Return (X, Y) of the center of cell containing provided text 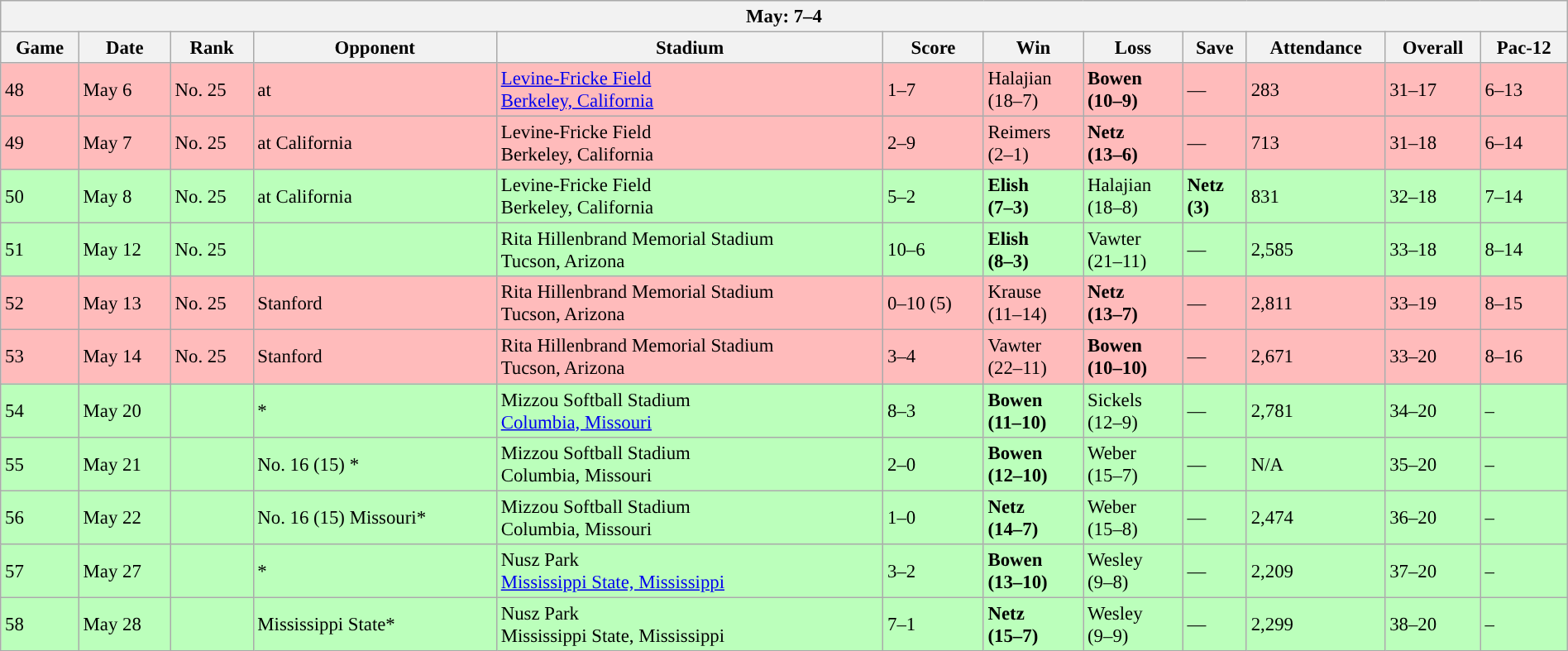
283 (1316, 89)
8–16 (1523, 357)
Pac-12 (1523, 47)
0–10 (5) (933, 303)
32–18 (1432, 197)
Krause (11–14) (1034, 303)
Halajian (18–7) (1034, 89)
Save (1214, 47)
2–0 (933, 463)
Reimers (2–1) (1034, 144)
35–20 (1432, 463)
38–20 (1432, 624)
2,474 (1316, 518)
Netz(3) (1214, 197)
Wesley (9–8) (1133, 571)
3–4 (933, 357)
50 (40, 197)
Netz(13–7) (1133, 303)
Date (124, 47)
May 14 (124, 357)
3–2 (933, 571)
May: 7–4 (784, 17)
May 12 (124, 250)
1–7 (933, 89)
10–6 (933, 250)
Rank (212, 47)
56 (40, 518)
7–1 (933, 624)
Bowen(10–9) (1133, 89)
May 21 (124, 463)
May 22 (124, 518)
May 27 (124, 571)
Elish(8–3) (1034, 250)
34–20 (1432, 410)
Weber (15–7) (1133, 463)
May 6 (124, 89)
Halajian (18–8) (1133, 197)
Game (40, 47)
May 8 (124, 197)
Opponent (375, 47)
Netz(14–7) (1034, 518)
2,811 (1316, 303)
48 (40, 89)
Mississippi State* (375, 624)
57 (40, 571)
31–18 (1432, 144)
No. 16 (15) Missouri* (375, 518)
33–18 (1432, 250)
Elish(7–3) (1034, 197)
N/A (1316, 463)
831 (1316, 197)
Attendance (1316, 47)
Weber (15–8) (1133, 518)
6–13 (1523, 89)
54 (40, 410)
53 (40, 357)
Sickels (12–9) (1133, 410)
May 13 (124, 303)
2,781 (1316, 410)
55 (40, 463)
at (375, 89)
37–20 (1432, 571)
Loss (1133, 47)
Netz(15–7) (1034, 624)
Bowen(12–10) (1034, 463)
Bowen(11–10) (1034, 410)
Vawter (22–11) (1034, 357)
No. 16 (15) * (375, 463)
49 (40, 144)
33–20 (1432, 357)
36–20 (1432, 518)
8–15 (1523, 303)
51 (40, 250)
6–14 (1523, 144)
2,671 (1316, 357)
8–14 (1523, 250)
33–19 (1432, 303)
7–14 (1523, 197)
Bowen(10–10) (1133, 357)
2–9 (933, 144)
Bowen(13–10) (1034, 571)
2,585 (1316, 250)
8–3 (933, 410)
May 20 (124, 410)
713 (1316, 144)
Overall (1432, 47)
May 28 (124, 624)
Wesley (9–9) (1133, 624)
Win (1034, 47)
2,299 (1316, 624)
Netz(13–6) (1133, 144)
May 7 (124, 144)
Stadium (690, 47)
31–17 (1432, 89)
52 (40, 303)
5–2 (933, 197)
2,209 (1316, 571)
Vawter (21–11) (1133, 250)
1–0 (933, 518)
58 (40, 624)
Score (933, 47)
